Scan for the cell matching the given text and deliver its [X, Y] coordinate at center. 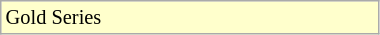
Gold Series [190, 17]
